Detect which cell encompasses the target text, then output its [x, y] center coordinate. 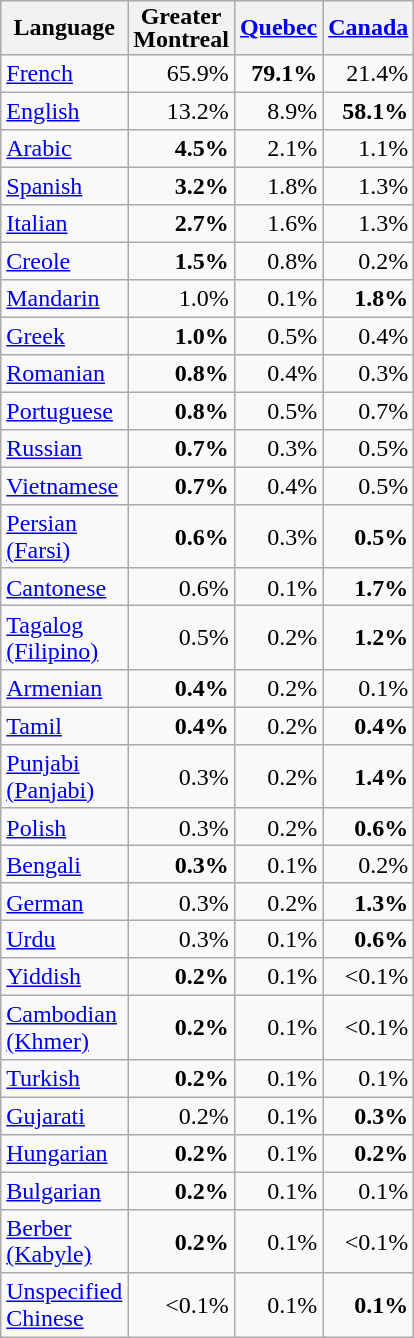
Greater Montreal [182, 28]
Russian [64, 448]
Punjabi (Panjabi) [64, 776]
Berber (Kabyle) [64, 1241]
Bulgarian [64, 1190]
1.4% [368, 776]
1.6% [278, 224]
1.5% [182, 260]
13.2% [182, 110]
Italian [64, 224]
Tagalog (Filipino) [64, 638]
Language [64, 28]
1.2% [368, 638]
Romanian [64, 374]
1.7% [368, 586]
French [64, 74]
8.9% [278, 110]
Vietnamese [64, 486]
65.9% [182, 74]
Hungarian [64, 1152]
2.1% [278, 148]
Turkish [64, 1078]
21.4% [368, 74]
2.7% [182, 224]
Arabic [64, 148]
Quebec [278, 28]
Unspecified Chinese [64, 1305]
Canada [368, 28]
Yiddish [64, 976]
Greek [64, 336]
Persian (Farsi) [64, 536]
Armenian [64, 688]
Creole [64, 260]
Cambodian (Khmer) [64, 1028]
58.1% [368, 110]
Tamil [64, 726]
4.5% [182, 148]
Portuguese [64, 410]
Urdu [64, 940]
English [64, 110]
Spanish [64, 186]
Mandarin [64, 298]
Gujarati [64, 1116]
Cantonese [64, 586]
3.2% [182, 186]
1.1% [368, 148]
79.1% [278, 74]
Bengali [64, 864]
Polish [64, 826]
German [64, 902]
